Determine the (X, Y) coordinate at the center of the cell enclosing the given text.  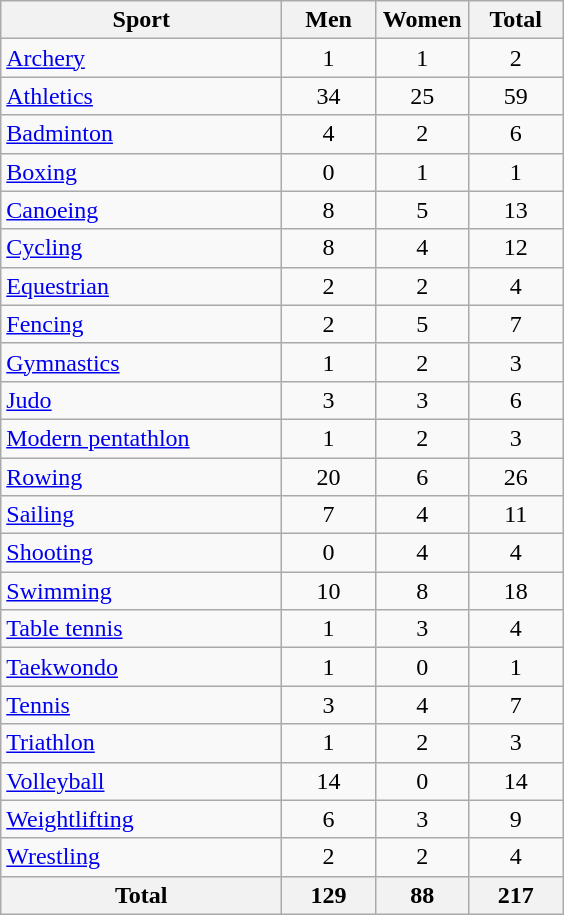
18 (516, 591)
20 (329, 477)
Archery (142, 58)
Shooting (142, 553)
34 (329, 96)
Women (422, 20)
Equestrian (142, 286)
Fencing (142, 324)
Cycling (142, 248)
Sport (142, 20)
12 (516, 248)
Modern pentathlon (142, 438)
11 (516, 515)
Canoeing (142, 210)
Swimming (142, 591)
129 (329, 895)
59 (516, 96)
88 (422, 895)
Table tennis (142, 629)
10 (329, 591)
Taekwondo (142, 667)
Judo (142, 400)
Men (329, 20)
13 (516, 210)
Rowing (142, 477)
Badminton (142, 134)
9 (516, 819)
26 (516, 477)
Gymnastics (142, 362)
Weightlifting (142, 819)
Wrestling (142, 857)
Triathlon (142, 743)
Tennis (142, 705)
Athletics (142, 96)
Sailing (142, 515)
217 (516, 895)
25 (422, 96)
Volleyball (142, 781)
Boxing (142, 172)
